Provide the (x, y) coordinate of the cell's center where the given text is located.  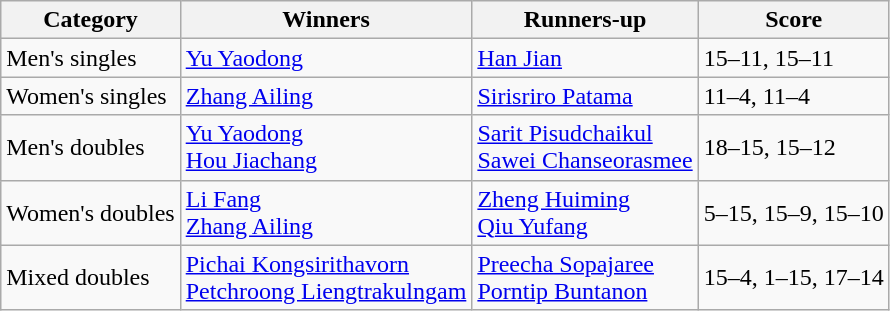
Runners-up (585, 20)
Men's singles (90, 58)
Men's doubles (90, 148)
Women's doubles (90, 212)
Han Jian (585, 58)
Women's singles (90, 96)
Score (794, 20)
Yu Yaodong Hou Jiachang (326, 148)
Yu Yaodong (326, 58)
Zhang Ailing (326, 96)
Sarit Pisudchaikul Sawei Chanseorasmee (585, 148)
Mixed doubles (90, 278)
Preecha Sopajaree Porntip Buntanon (585, 278)
Li Fang Zhang Ailing (326, 212)
15–11, 15–11 (794, 58)
Winners (326, 20)
5–15, 15–9, 15–10 (794, 212)
18–15, 15–12 (794, 148)
Zheng Huiming Qiu Yufang (585, 212)
Category (90, 20)
Pichai Kongsirithavorn Petchroong Liengtrakulngam (326, 278)
11–4, 11–4 (794, 96)
Sirisriro Patama (585, 96)
15–4, 1–15, 17–14 (794, 278)
